From the cell containing the given text, extract its center point as (x, y) coordinate. 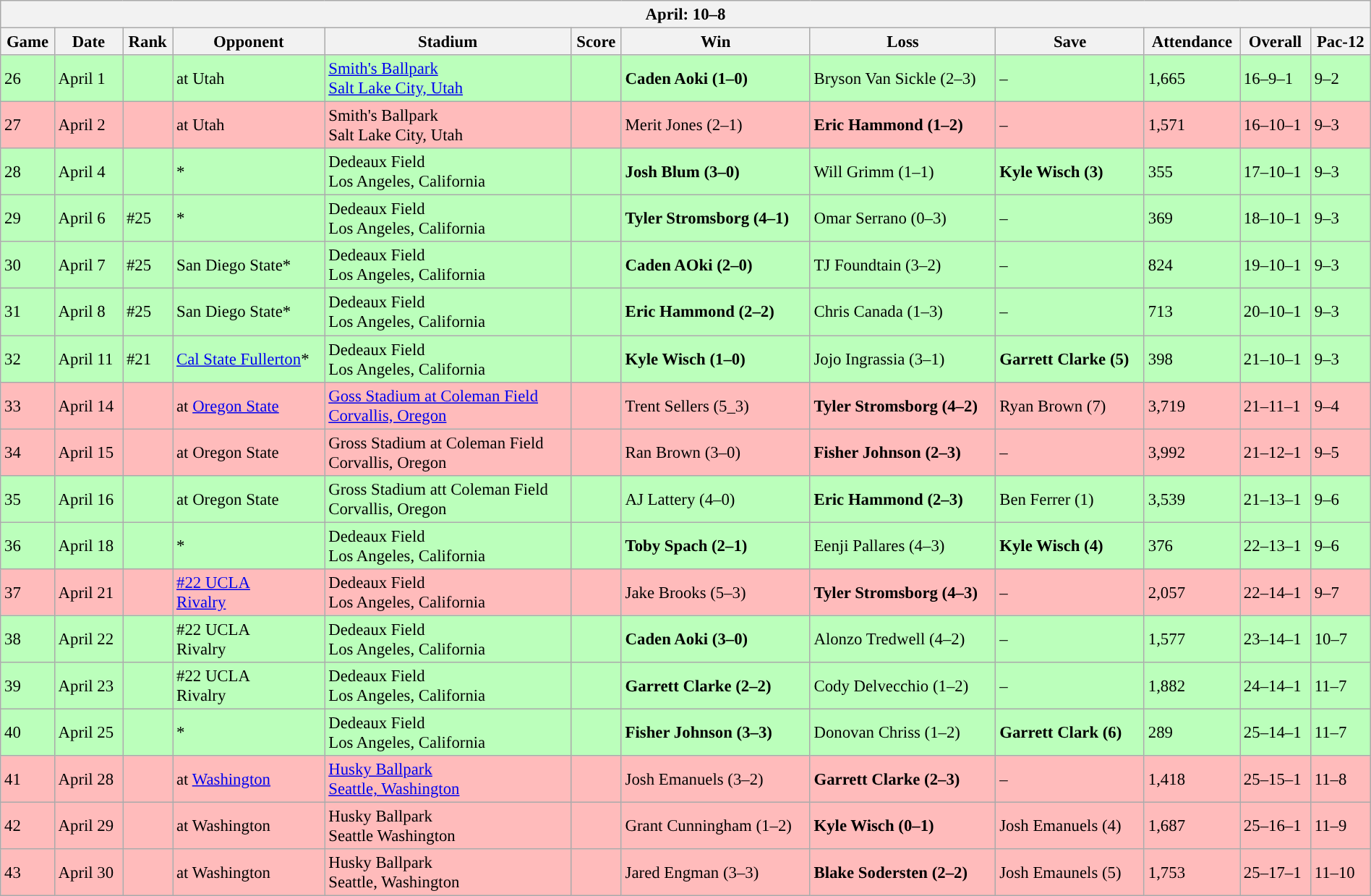
16–9–1 (1276, 78)
369 (1192, 218)
1,577 (1192, 639)
Josh Emanuels (3–2) (716, 780)
Rank (148, 41)
43 (27, 872)
Ryan Brown (7) (1070, 405)
Ben Ferrer (1) (1070, 499)
26 (27, 78)
Stadium (448, 41)
Goss Stadium at Coleman FieldCorvallis, Oregon (448, 405)
April 29 (88, 826)
3,992 (1192, 453)
16–10–1 (1276, 126)
376 (1192, 545)
38 (27, 639)
Attendance (1192, 41)
21–11–1 (1276, 405)
Cody Delvecchio (1–2) (902, 686)
Game (27, 41)
1,418 (1192, 780)
Josh Blum (3–0) (716, 172)
AJ Lattery (4–0) (716, 499)
19–10–1 (1276, 265)
3,539 (1192, 499)
Garrett Clarke (2–2) (716, 686)
9–7 (1341, 592)
#21 (148, 359)
Fisher Johnson (2–3) (902, 453)
April 25 (88, 732)
Omar Serrano (0–3) (902, 218)
713 (1192, 312)
Caden Aoki (1–0) (716, 78)
22–14–1 (1276, 592)
Josh Emanuels (4) (1070, 826)
Date (88, 41)
40 (27, 732)
18–10–1 (1276, 218)
41 (27, 780)
9–2 (1341, 78)
Husky BallparkSeattle Washington (448, 826)
42 (27, 826)
Garrett Clarke (5) (1070, 359)
Kyle Wisch (3) (1070, 172)
April 4 (88, 172)
Will Grimm (1–1) (902, 172)
21–13–1 (1276, 499)
April 1 (88, 78)
April 28 (88, 780)
TJ Foundtain (3–2) (902, 265)
April 23 (88, 686)
27 (27, 126)
Alonzo Tredwell (4–2) (902, 639)
9–5 (1341, 453)
Fisher Johnson (3–3) (716, 732)
20–10–1 (1276, 312)
Loss (902, 41)
21–10–1 (1276, 359)
25–17–1 (1276, 872)
1,753 (1192, 872)
Trent Sellers (5_3) (716, 405)
April 21 (88, 592)
Score (596, 41)
Toby Spach (2–1) (716, 545)
April 15 (88, 453)
Jojo Ingrassia (3–1) (902, 359)
April 14 (88, 405)
April 2 (88, 126)
Bryson Van Sickle (2–3) (902, 78)
289 (1192, 732)
10–7 (1341, 639)
Blake Sodersten (2–2) (902, 872)
17–10–1 (1276, 172)
Caden AOki (2–0) (716, 265)
22–13–1 (1276, 545)
Garrett Clark (6) (1070, 732)
Jake Brooks (5–3) (716, 592)
Kyle Wisch (4) (1070, 545)
April 18 (88, 545)
April 30 (88, 872)
1,687 (1192, 826)
April 16 (88, 499)
1,882 (1192, 686)
April 6 (88, 218)
April 22 (88, 639)
34 (27, 453)
Overall (1276, 41)
Pac-12 (1341, 41)
Chris Canada (1–3) (902, 312)
Save (1070, 41)
35 (27, 499)
Tyler Stromsborg (4–1) (716, 218)
24–14–1 (1276, 686)
April: 10–8 (685, 14)
Ran Brown (3–0) (716, 453)
Eenji Pallares (4–3) (902, 545)
Gross Stadium at Coleman FieldCorvallis, Oregon (448, 453)
Eric Hammond (2–2) (716, 312)
Kyle Wisch (0–1) (902, 826)
Grant Cunningham (1–2) (716, 826)
Tyler Stromsborg (4–3) (902, 592)
30 (27, 265)
11–8 (1341, 780)
Caden Aoki (3–0) (716, 639)
33 (27, 405)
1,571 (1192, 126)
36 (27, 545)
28 (27, 172)
39 (27, 686)
2,057 (1192, 592)
3,719 (1192, 405)
April 8 (88, 312)
Win (716, 41)
29 (27, 218)
23–14–1 (1276, 639)
Eric Hammond (1–2) (902, 126)
Kyle Wisch (1–0) (716, 359)
Tyler Stromsborg (4–2) (902, 405)
Merit Jones (2–1) (716, 126)
1,665 (1192, 78)
25–15–1 (1276, 780)
355 (1192, 172)
824 (1192, 265)
21–12–1 (1276, 453)
Donovan Chriss (1–2) (902, 732)
Garrett Clarke (2–3) (902, 780)
Josh Emaunels (5) (1070, 872)
9–4 (1341, 405)
Jared Engman (3–3) (716, 872)
11–10 (1341, 872)
25–16–1 (1276, 826)
398 (1192, 359)
11–9 (1341, 826)
April 7 (88, 265)
25–14–1 (1276, 732)
32 (27, 359)
Cal State Fullerton* (249, 359)
April 11 (88, 359)
Opponent (249, 41)
Gross Stadium att Coleman FieldCorvallis, Oregon (448, 499)
Eric Hammond (2–3) (902, 499)
37 (27, 592)
31 (27, 312)
